Return (X, Y) of the center of cell containing provided text 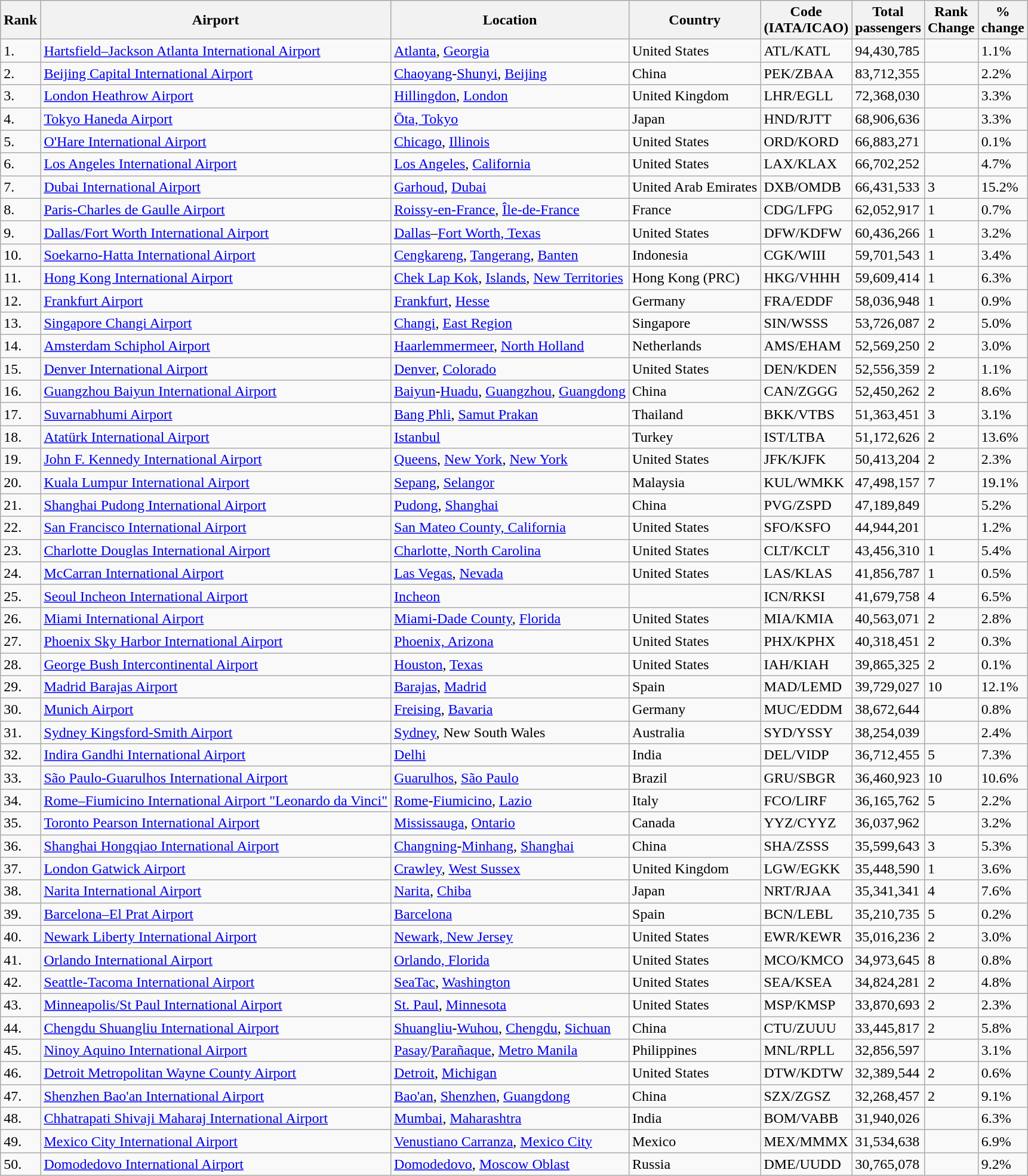
Domodedovo International Airport (216, 1164)
Totalpassengers (888, 20)
29. (20, 687)
40,318,451 (888, 641)
53,726,087 (888, 324)
0.3% (1003, 641)
Garhoud, Dubai (510, 187)
SEA/KSEA (806, 982)
Istanbul (510, 437)
GRU/SBGR (806, 778)
Toronto Pearson International Airport (216, 823)
BOM/VABB (806, 1119)
28. (20, 664)
34,973,645 (888, 959)
39,729,027 (888, 687)
Suvarnabhumi Airport (216, 414)
KUL/WMKK (806, 482)
Canada (695, 823)
St. Paul, Minnesota (510, 1005)
Sydney, New South Wales (510, 732)
4.7% (1003, 164)
Guarulhos, São Paulo (510, 778)
3.4% (1003, 255)
SHA/ZSSS (806, 846)
22. (20, 528)
13. (20, 324)
2.8% (1003, 618)
HND/RJTT (806, 119)
35,016,236 (888, 937)
Cengkareng, Tangerang, Banten (510, 255)
BCN/LEBL (806, 914)
83,712,355 (888, 73)
30. (20, 710)
19. (20, 460)
Frankfurt Airport (216, 300)
Hong Kong International Airport (216, 278)
9.2% (1003, 1164)
Houston, Texas (510, 664)
40,563,071 (888, 618)
13.6% (1003, 437)
36. (20, 846)
35,448,590 (888, 869)
Shenzhen Bao'an International Airport (216, 1096)
15.2% (1003, 187)
8. (20, 210)
39,865,325 (888, 664)
MIA/KMIA (806, 618)
DTW/KDTW (806, 1073)
Beijing Capital International Airport (216, 73)
JFK/KJFK (806, 460)
Singapore (695, 324)
MSP/KMSP (806, 1005)
6.9% (1003, 1141)
Code(IATA/ICAO) (806, 20)
33,445,817 (888, 1027)
Los Angeles International Airport (216, 164)
Rank (20, 20)
Turkey (695, 437)
6. (20, 164)
10.6% (1003, 778)
40. (20, 937)
Newark, New Jersey (510, 937)
36,037,962 (888, 823)
23. (20, 550)
31,534,638 (888, 1141)
Chicago, Illinois (510, 141)
33. (20, 778)
5.2% (1003, 505)
Crawley, West Sussex (510, 869)
25. (20, 596)
52,569,250 (888, 346)
Miami International Airport (216, 618)
31. (20, 732)
35,341,341 (888, 891)
43. (20, 1005)
MAD/LEMD (806, 687)
Barcelona (510, 914)
Mumbai, Maharashtra (510, 1119)
36,712,455 (888, 755)
MEX/MMMX (806, 1141)
8.6% (1003, 392)
IST/LTBA (806, 437)
39. (20, 914)
42. (20, 982)
7.6% (1003, 891)
Bao'an, Shenzhen, Guangdong (510, 1096)
Hong Kong (PRC) (695, 278)
Freising, Bavaria (510, 710)
Rome–Fiumicino International Airport "Leonardo da Vinci" (216, 801)
San Mateo County, California (510, 528)
DFW/KDFW (806, 232)
Pudong, Shanghai (510, 505)
Bang Phli, Samut Prakan (510, 414)
PEK/ZBAA (806, 73)
John F. Kennedy International Airport (216, 460)
HKG/VHHH (806, 278)
32,268,457 (888, 1096)
CGK/WIII (806, 255)
2.4% (1003, 732)
Orlando International Airport (216, 959)
DME/UUDD (806, 1164)
BKK/VTBS (806, 414)
8 (951, 959)
LGW/EGKK (806, 869)
Barajas, Madrid (510, 687)
DEN/KDEN (806, 369)
3.6% (1003, 869)
7.3% (1003, 755)
Guangzhou Baiyun International Airport (216, 392)
NRT/RJAA (806, 891)
38,254,039 (888, 732)
Brazil (695, 778)
Phoenix, Arizona (510, 641)
5.4% (1003, 550)
Frankfurt, Hesse (510, 300)
SeaTac, Washington (510, 982)
Shuangliu-Wuhou, Chengdu, Sichuan (510, 1027)
SIN/WSSS (806, 324)
47. (20, 1096)
52,556,359 (888, 369)
SFO/KSFO (806, 528)
Detroit, Michigan (510, 1073)
72,368,030 (888, 96)
45. (20, 1051)
0.6% (1003, 1073)
12. (20, 300)
7. (20, 187)
CAN/ZGGG (806, 392)
MNL/RPLL (806, 1051)
5.3% (1003, 846)
Rome-Fiumicino, Lazio (510, 801)
Hillingdon, London (510, 96)
52,450,262 (888, 392)
Sepang, Selangor (510, 482)
32. (20, 755)
51,172,626 (888, 437)
FCO/LIRF (806, 801)
Haarlemmermeer, North Holland (510, 346)
34,824,281 (888, 982)
50,413,204 (888, 460)
68,906,636 (888, 119)
12.1% (1003, 687)
Shanghai Hongqiao International Airport (216, 846)
ORD/KORD (806, 141)
36,460,923 (888, 778)
London Heathrow Airport (216, 96)
Queens, New York, New York (510, 460)
Atatürk International Airport (216, 437)
59,701,543 (888, 255)
SYD/YSSY (806, 732)
Changi, East Region (510, 324)
94,430,785 (888, 51)
Sydney Kingsford-Smith Airport (216, 732)
27. (20, 641)
44. (20, 1027)
Indira Gandhi International Airport (216, 755)
Amsterdam Schiphol Airport (216, 346)
1. (20, 51)
10. (20, 255)
San Francisco International Airport (216, 528)
São Paulo-Guarulhos International Airport (216, 778)
Location (510, 20)
16. (20, 392)
Mexico City International Airport (216, 1141)
6.5% (1003, 596)
41,856,787 (888, 573)
17. (20, 414)
Chhatrapati Shivaji Maharaj International Airport (216, 1119)
Denver International Airport (216, 369)
%change (1003, 20)
Chaoyang-Shunyi, Beijing (510, 73)
Kuala Lumpur International Airport (216, 482)
51,363,451 (888, 414)
Phoenix Sky Harbor International Airport (216, 641)
George Bush Intercontinental Airport (216, 664)
66,431,533 (888, 187)
18. (20, 437)
36,165,762 (888, 801)
9.1% (1003, 1096)
60,436,266 (888, 232)
London Gatwick Airport (216, 869)
France (695, 210)
0.5% (1003, 573)
Los Angeles, California (510, 164)
Seoul Incheon International Airport (216, 596)
30,765,078 (888, 1164)
Russia (695, 1164)
Singapore Changi Airport (216, 324)
Munich Airport (216, 710)
44,944,201 (888, 528)
Domodedovo, Moscow Oblast (510, 1164)
66,702,252 (888, 164)
Australia (695, 732)
20. (20, 482)
Orlando, Florida (510, 959)
Baiyun-Huadu, Guangzhou, Guangdong (510, 392)
ATL/KATL (806, 51)
1.2% (1003, 528)
31,940,026 (888, 1119)
Delhi (510, 755)
Philippines (695, 1051)
RankChange (951, 20)
Italy (695, 801)
LHR/EGLL (806, 96)
34. (20, 801)
Thailand (695, 414)
58,036,948 (888, 300)
Incheon (510, 596)
IAH/KIAH (806, 664)
Minneapolis/St Paul International Airport (216, 1005)
Venustiano Carranza, Mexico City (510, 1141)
O'Hare International Airport (216, 141)
0.7% (1003, 210)
PHX/KPHX (806, 641)
32,856,597 (888, 1051)
Hartsfield–Jackson Atlanta International Airport (216, 51)
14. (20, 346)
15. (20, 369)
5.8% (1003, 1027)
ICN/RKSI (806, 596)
Pasay/Parañaque, Metro Manila (510, 1051)
McCarran International Airport (216, 573)
Ōta, Tokyo (510, 119)
United Arab Emirates (695, 187)
Country (695, 20)
35,210,735 (888, 914)
49. (20, 1141)
41,679,758 (888, 596)
59,609,414 (888, 278)
Dallas–Fort Worth, Texas (510, 232)
Chek Lap Kok, Islands, New Territories (510, 278)
Atlanta, Georgia (510, 51)
Indonesia (695, 255)
46. (20, 1073)
35. (20, 823)
DXB/OMDB (806, 187)
32,389,544 (888, 1073)
Barcelona–El Prat Airport (216, 914)
Roissy-en-France, Île-de-France (510, 210)
62,052,917 (888, 210)
Charlotte Douglas International Airport (216, 550)
MCO/KMCO (806, 959)
Soekarno-Hatta International Airport (216, 255)
21. (20, 505)
CTU/ZUUU (806, 1027)
9. (20, 232)
2. (20, 73)
Seattle-Tacoma International Airport (216, 982)
Denver, Colorado (510, 369)
Dallas/Fort Worth International Airport (216, 232)
47,498,157 (888, 482)
Airport (216, 20)
37. (20, 869)
Detroit Metropolitan Wayne County Airport (216, 1073)
Narita International Airport (216, 891)
35,599,643 (888, 846)
24. (20, 573)
43,456,310 (888, 550)
LAX/KLAX (806, 164)
Mississauga, Ontario (510, 823)
MUC/EDDM (806, 710)
38. (20, 891)
50. (20, 1164)
0.9% (1003, 300)
5. (20, 141)
3. (20, 96)
LAS/KLAS (806, 573)
11. (20, 278)
0.2% (1003, 914)
Changning-Minhang, Shanghai (510, 846)
48. (20, 1119)
Ninoy Aquino International Airport (216, 1051)
SZX/ZGSZ (806, 1096)
DEL/VIDP (806, 755)
4. (20, 119)
PVG/ZSPD (806, 505)
66,883,271 (888, 141)
Dubai International Airport (216, 187)
CDG/LFPG (806, 210)
Tokyo Haneda Airport (216, 119)
41. (20, 959)
Madrid Barajas Airport (216, 687)
Charlotte, North Carolina (510, 550)
FRA/EDDF (806, 300)
Las Vegas, Nevada (510, 573)
33,870,693 (888, 1005)
Paris-Charles de Gaulle Airport (216, 210)
Mexico (695, 1141)
EWR/KEWR (806, 937)
Netherlands (695, 346)
AMS/EHAM (806, 346)
Newark Liberty International Airport (216, 937)
Miami-Dade County, Florida (510, 618)
Narita, Chiba (510, 891)
26. (20, 618)
4.8% (1003, 982)
38,672,644 (888, 710)
47,189,849 (888, 505)
YYZ/CYYZ (806, 823)
5.0% (1003, 324)
Malaysia (695, 482)
Chengdu Shuangliu International Airport (216, 1027)
CLT/KCLT (806, 550)
19.1% (1003, 482)
7 (951, 482)
Shanghai Pudong International Airport (216, 505)
